Return (X, Y) of the center of cell containing provided text 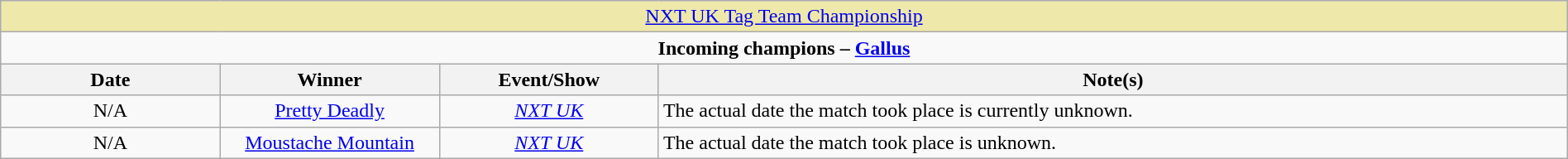
Pretty Deadly (329, 111)
Incoming champions – Gallus (784, 48)
The actual date the match took place is currently unknown. (1113, 111)
Moustache Mountain (329, 142)
Winner (329, 79)
Date (111, 79)
NXT UK Tag Team Championship (784, 17)
The actual date the match took place is unknown. (1113, 142)
Note(s) (1113, 79)
Event/Show (549, 79)
